Capture the cell that displays the provided text and extract its (x, y) central coordinate. 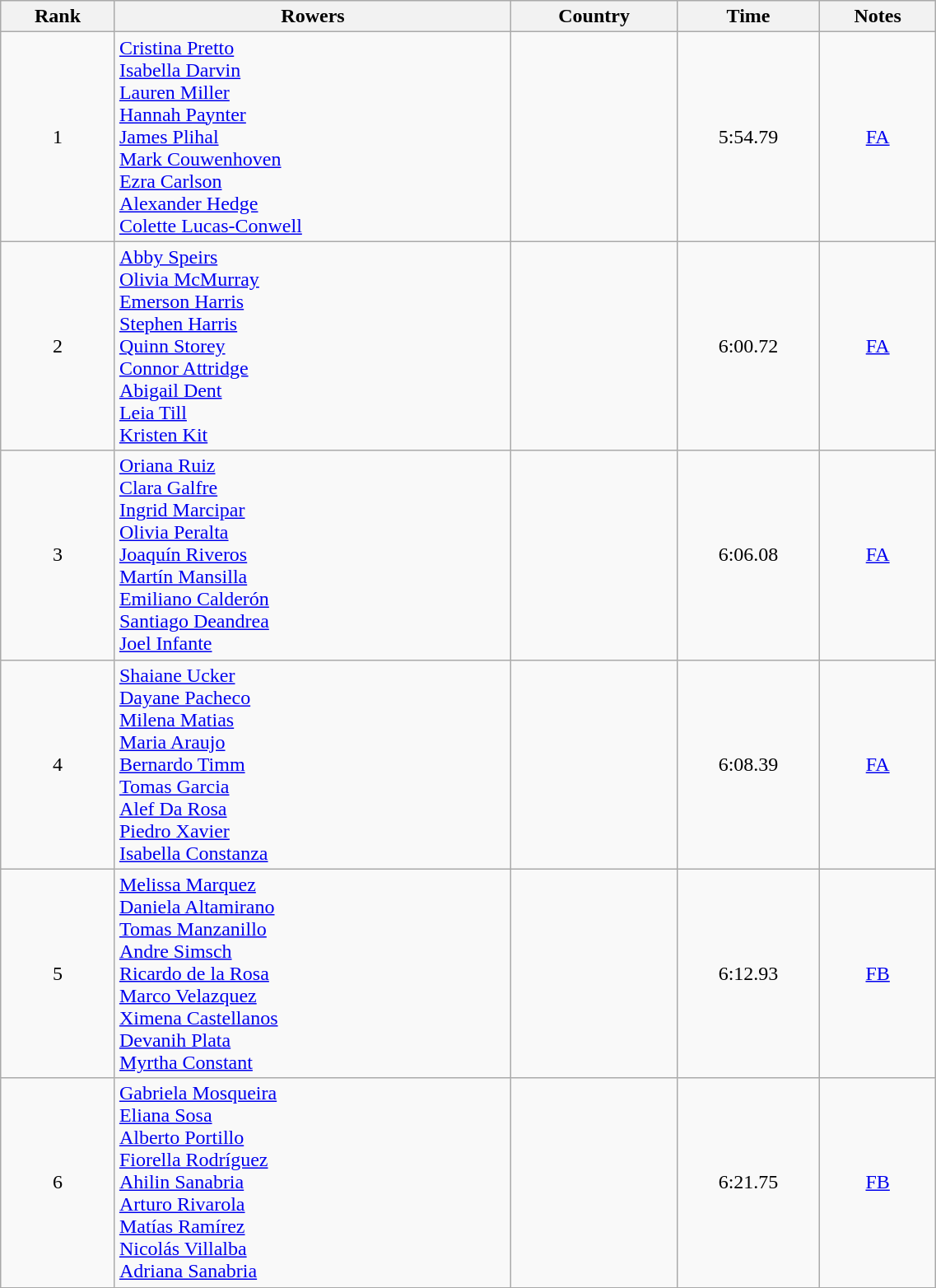
5:54.79 (749, 137)
Oriana RuizClara GalfreIngrid MarciparOlivia PeraltaJoaquín RiverosMartín MansillaEmiliano CalderónSantiago DeandreaJoel Infante (313, 555)
3 (58, 555)
6:08.39 (749, 764)
Notes (878, 16)
1 (58, 137)
5 (58, 973)
Melissa MarquezDaniela AltamiranoTomas ManzanilloAndre SimschRicardo de la RosaMarco VelazquezXimena CastellanosDevanih PlataMyrtha Constant (313, 973)
6:21.75 (749, 1183)
6:12.93 (749, 973)
Country (594, 16)
Shaiane UckerDayane PachecoMilena MatiasMaria AraujoBernardo TimmTomas GarciaAlef Da RosaPiedro XavierIsabella Constanza (313, 764)
6:00.72 (749, 346)
Time (749, 16)
Rowers (313, 16)
Rank (58, 16)
2 (58, 346)
6 (58, 1183)
Abby SpeirsOlivia McMurrayEmerson HarrisStephen HarrisQuinn StoreyConnor AttridgeAbigail DentLeia TillKristen Kit (313, 346)
4 (58, 764)
Cristina PrettoIsabella DarvinLauren MillerHannah PaynterJames PlihalMark CouwenhovenEzra CarlsonAlexander HedgeColette Lucas-Conwell (313, 137)
6:06.08 (749, 555)
Gabriela MosqueiraEliana SosaAlberto PortilloFiorella RodríguezAhilin SanabriaArturo RivarolaMatías RamírezNicolás VillalbaAdriana Sanabria (313, 1183)
